Return the (X, Y) coordinate for the center point of the cell that contains the specified text.  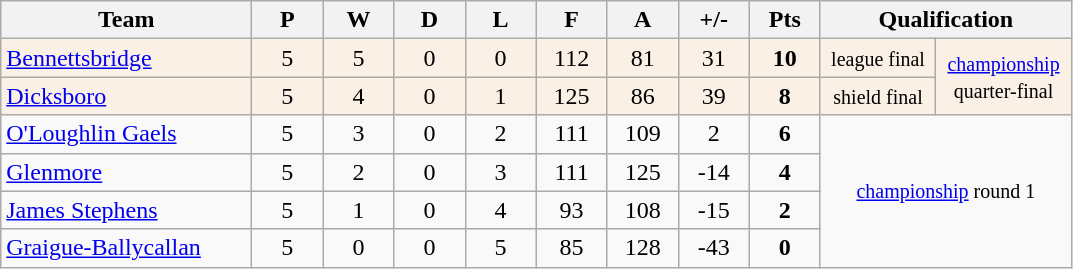
86 (642, 96)
F (572, 20)
A (642, 20)
81 (642, 58)
128 (642, 248)
Dicksboro (126, 96)
Team (126, 20)
championshipquarter-final (1004, 77)
Glenmore (126, 172)
109 (642, 134)
championship round 1 (946, 191)
W (358, 20)
Bennettsbridge (126, 58)
James Stephens (126, 210)
39 (714, 96)
-15 (714, 210)
Graigue-Ballycallan (126, 248)
shield final (878, 96)
31 (714, 58)
D (430, 20)
-43 (714, 248)
-14 (714, 172)
+/- (714, 20)
O'Loughlin Gaels (126, 134)
6 (784, 134)
108 (642, 210)
93 (572, 210)
league final (878, 58)
85 (572, 248)
10 (784, 58)
Qualification (946, 20)
P (288, 20)
Pts (784, 20)
8 (784, 96)
L (500, 20)
112 (572, 58)
